Detect which cell encompasses the target text, then output its (x, y) center coordinate. 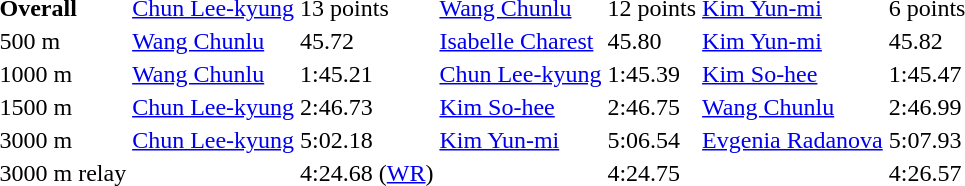
Evgenia Radanova (793, 140)
45.80 (652, 41)
5:02.18 (367, 140)
1:45.21 (367, 74)
2:46.73 (367, 107)
45.72 (367, 41)
2:46.75 (652, 107)
1:45.39 (652, 74)
5:06.54 (652, 140)
Isabelle Charest (520, 41)
